Output the [x, y] coordinate of the center of the cell containing the given text.  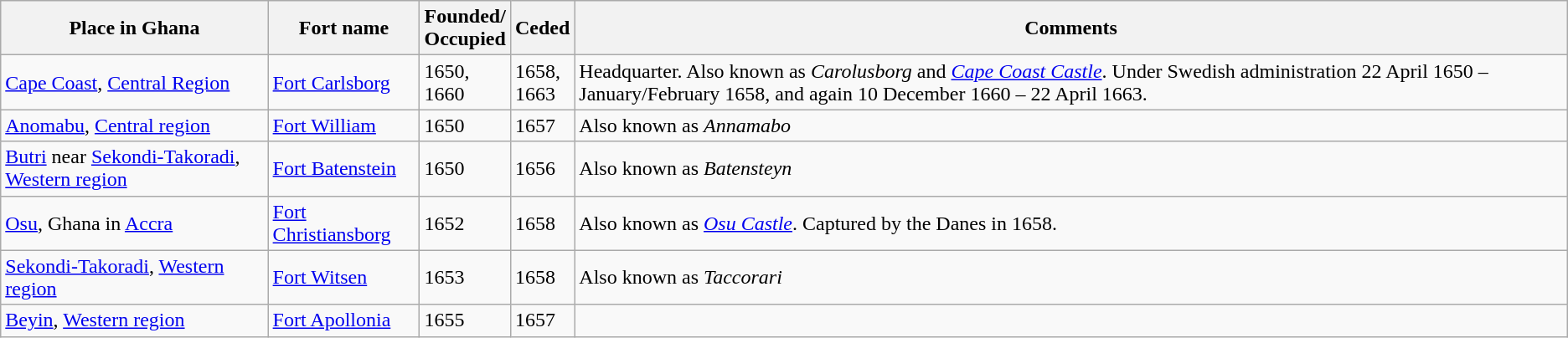
Ceded [542, 28]
1658, 1663 [542, 82]
Fort Witsen [343, 278]
Fort name [343, 28]
Fort Batenstein [343, 169]
Anomabu, Central region [134, 125]
Butri near Sekondi-Takoradi, Western region [134, 169]
Also known as Osu Castle. Captured by the Danes in 1658. [1070, 223]
1650, 1660 [465, 82]
1653 [465, 278]
Place in Ghana [134, 28]
1655 [465, 320]
Osu, Ghana in Accra [134, 223]
Sekondi-Takoradi, Western region [134, 278]
Also known as Annamabo [1070, 125]
Fort Carlsborg [343, 82]
Comments [1070, 28]
Cape Coast, Central Region [134, 82]
1656 [542, 169]
Also known as Taccorari [1070, 278]
Founded/Occupied [465, 28]
Fort Christiansborg [343, 223]
Fort William [343, 125]
1652 [465, 223]
Also known as Batensteyn [1070, 169]
Beyin, Western region [134, 320]
Fort Apollonia [343, 320]
